Return [X, Y] of the center of cell containing provided text 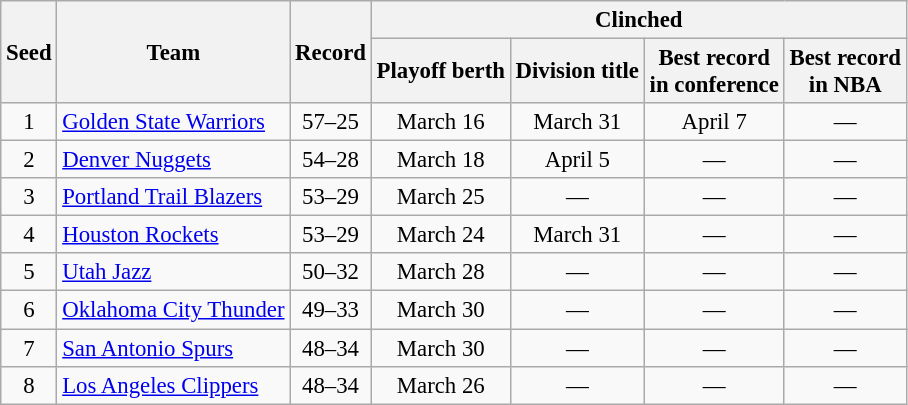
March 25 [440, 197]
49–33 [330, 310]
Portland Trail Blazers [174, 197]
April 7 [714, 122]
March 26 [440, 385]
54–28 [330, 160]
April 5 [577, 160]
50–32 [330, 273]
March 24 [440, 235]
6 [29, 310]
March 16 [440, 122]
Clinched [638, 20]
San Antonio Spurs [174, 348]
Team [174, 52]
Record [330, 52]
5 [29, 273]
2 [29, 160]
Division title [577, 72]
Golden State Warriors [174, 122]
Utah Jazz [174, 273]
March 18 [440, 160]
Denver Nuggets [174, 160]
4 [29, 235]
Best recordin conference [714, 72]
8 [29, 385]
Los Angeles Clippers [174, 385]
Oklahoma City Thunder [174, 310]
57–25 [330, 122]
Best recordin NBA [845, 72]
1 [29, 122]
Playoff berth [440, 72]
Houston Rockets [174, 235]
Seed [29, 52]
7 [29, 348]
3 [29, 197]
March 28 [440, 273]
